Find where the given text appears and provide that cell's center as (x, y) coordinate. 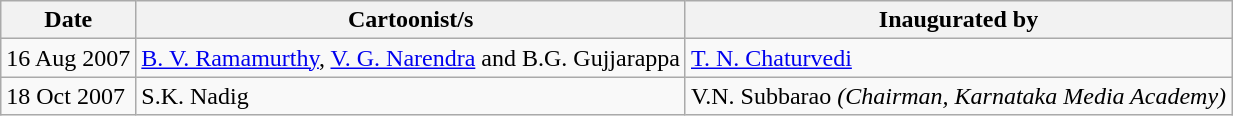
16 Aug 2007 (68, 58)
Date (68, 20)
Cartoonist/s (411, 20)
18 Oct 2007 (68, 96)
S.K. Nadig (411, 96)
B. V. Ramamurthy, V. G. Narendra and B.G. Gujjarappa (411, 58)
Inaugurated by (958, 20)
V.N. Subbarao (Chairman, Karnataka Media Academy) (958, 96)
T. N. Chaturvedi (958, 58)
